Search for the cell housing the specified text and yield its [x, y] center coordinate. 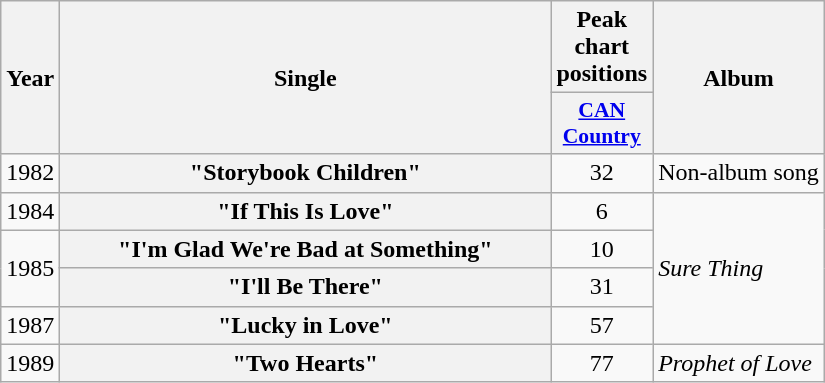
"If This Is Love" [306, 211]
6 [602, 211]
Sure Thing [739, 268]
"Storybook Children" [306, 173]
1989 [30, 363]
Year [30, 78]
"I'm Glad We're Bad at Something" [306, 249]
10 [602, 249]
Non-album song [739, 173]
1987 [30, 325]
"Two Hearts" [306, 363]
32 [602, 173]
Peak chart positions [602, 47]
"Lucky in Love" [306, 325]
"I'll Be There" [306, 287]
Single [306, 78]
77 [602, 363]
Album [739, 78]
57 [602, 325]
31 [602, 287]
1982 [30, 173]
Prophet of Love [739, 363]
1985 [30, 268]
CAN Country [602, 124]
1984 [30, 211]
